Extract the (X, Y) coordinate from the center of the cell holding the provided text.  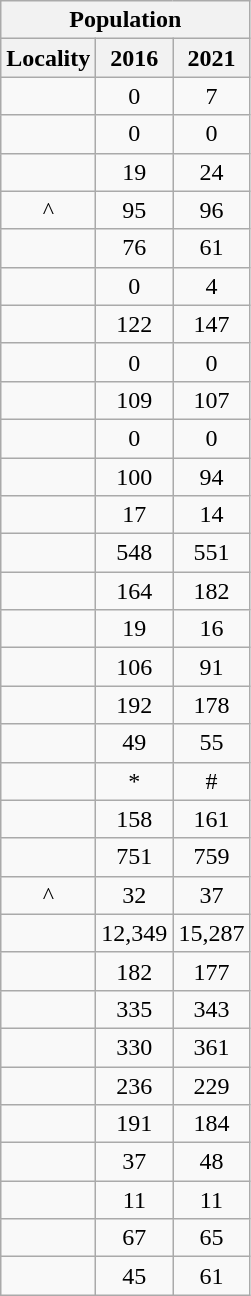
45 (134, 1276)
32 (134, 895)
161 (212, 819)
330 (134, 1047)
49 (134, 743)
551 (212, 553)
548 (134, 553)
236 (134, 1085)
109 (134, 400)
177 (212, 971)
343 (212, 1009)
158 (134, 819)
96 (212, 210)
751 (134, 857)
229 (212, 1085)
55 (212, 743)
14 (212, 515)
94 (212, 477)
Locality (48, 58)
67 (134, 1238)
16 (212, 629)
184 (212, 1124)
335 (134, 1009)
2021 (212, 58)
122 (134, 324)
76 (134, 248)
91 (212, 667)
191 (134, 1124)
# (212, 781)
361 (212, 1047)
7 (212, 96)
95 (134, 210)
4 (212, 286)
759 (212, 857)
178 (212, 705)
100 (134, 477)
24 (212, 172)
164 (134, 591)
15,287 (212, 933)
107 (212, 400)
106 (134, 667)
Population (126, 20)
12,349 (134, 933)
147 (212, 324)
48 (212, 1162)
65 (212, 1238)
17 (134, 515)
192 (134, 705)
2016 (134, 58)
* (134, 781)
